For the text-containing cell, return its midpoint in (x, y) coordinate format. 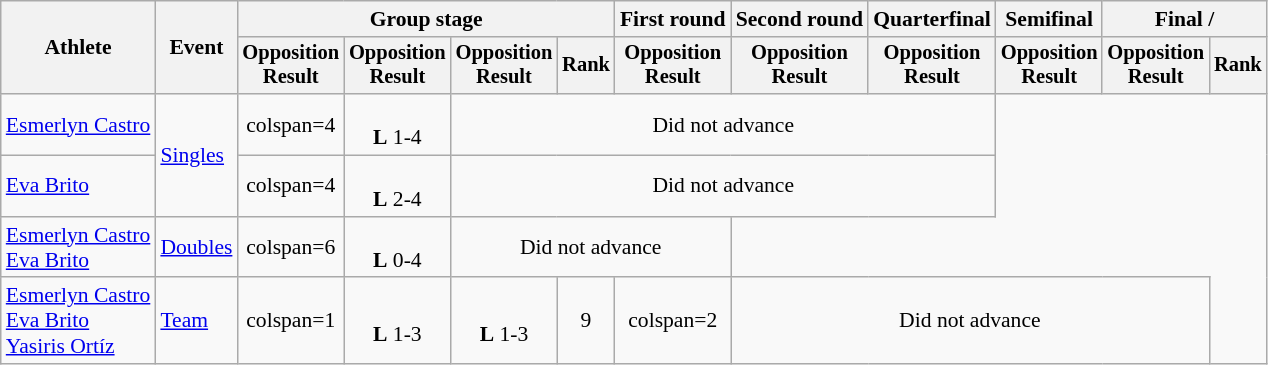
Team (196, 322)
Eva Brito (78, 186)
Group stage (426, 19)
L 0-4 (398, 248)
Esmerlyn CastroEva BritoYasiris Ortíz (78, 322)
9 (586, 322)
Athlete (78, 48)
colspan=6 (290, 248)
Quarterfinal (932, 19)
First round (673, 19)
Second round (800, 19)
Semifinal (1050, 19)
L 1-4 (398, 124)
Singles (196, 155)
colspan=2 (673, 322)
Esmerlyn Castro (78, 124)
colspan=1 (290, 322)
Final / (1184, 19)
Esmerlyn CastroEva Brito (78, 248)
Doubles (196, 248)
Event (196, 48)
L 2-4 (398, 186)
